Search for the cell housing the specified text and yield its (X, Y) center coordinate. 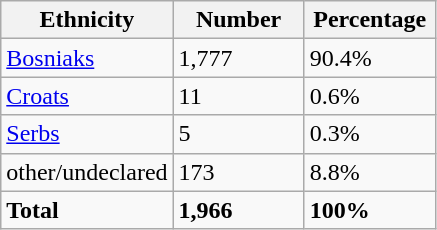
Number (238, 20)
100% (370, 210)
0.3% (370, 134)
1,777 (238, 58)
Total (87, 210)
other/undeclared (87, 172)
Ethnicity (87, 20)
11 (238, 96)
Bosniaks (87, 58)
1,966 (238, 210)
Serbs (87, 134)
0.6% (370, 96)
173 (238, 172)
Percentage (370, 20)
Croats (87, 96)
5 (238, 134)
8.8% (370, 172)
90.4% (370, 58)
